Capture the cell that displays the provided text and extract its (X, Y) central coordinate. 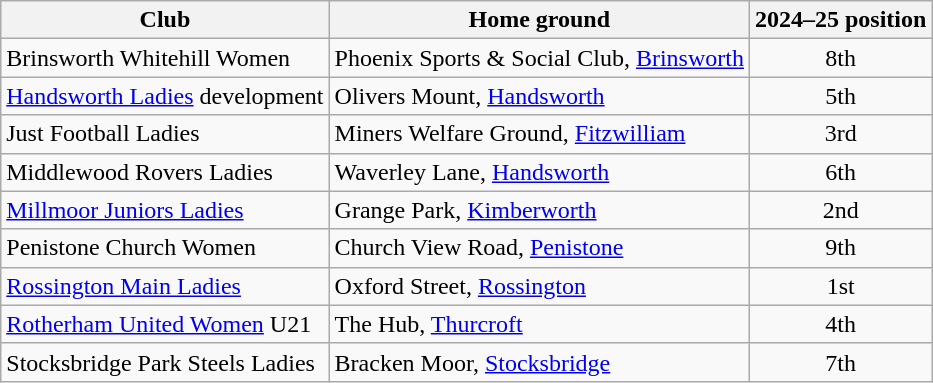
Oxford Street, Rossington (539, 286)
9th (840, 248)
8th (840, 58)
Bracken Moor, Stocksbridge (539, 362)
The Hub, Thurcroft (539, 324)
2nd (840, 210)
Just Football Ladies (165, 134)
1st (840, 286)
Rotherham United Women U21 (165, 324)
7th (840, 362)
Stocksbridge Park Steels Ladies (165, 362)
Middlewood Rovers Ladies (165, 172)
5th (840, 96)
Home ground (539, 20)
Rossington Main Ladies (165, 286)
Miners Welfare Ground, Fitzwilliam (539, 134)
Penistone Church Women (165, 248)
Club (165, 20)
Grange Park, Kimberworth (539, 210)
Church View Road, Penistone (539, 248)
6th (840, 172)
Handsworth Ladies development (165, 96)
Phoenix Sports & Social Club, Brinsworth (539, 58)
Olivers Mount, Handsworth (539, 96)
3rd (840, 134)
Millmoor Juniors Ladies (165, 210)
2024–25 position (840, 20)
4th (840, 324)
Waverley Lane, Handsworth (539, 172)
Brinsworth Whitehill Women (165, 58)
